From the cell containing the given text, extract its center point as [x, y] coordinate. 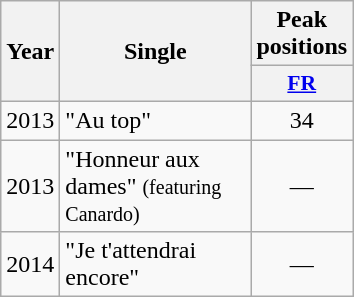
"Je t'attendrai encore" [156, 264]
Single [156, 52]
"Honneur aux dames" (featuring Canardo) [156, 186]
Year [30, 52]
2014 [30, 264]
34 [302, 120]
Peak positions [302, 34]
FR [302, 84]
"Au top" [156, 120]
